Pinpoint the cell where the given text exists, returning its [x, y] midpoint coordinate. 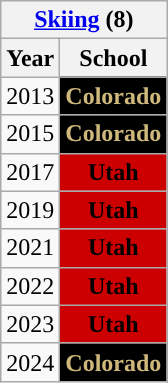
2022 [30, 286]
2024 [30, 362]
2017 [30, 172]
2023 [30, 324]
School [114, 58]
2021 [30, 248]
2019 [30, 210]
Skiing (8) [84, 20]
2013 [30, 96]
Year [30, 58]
2015 [30, 134]
